Determine the (X, Y) coordinate at the center of the cell enclosing the given text.  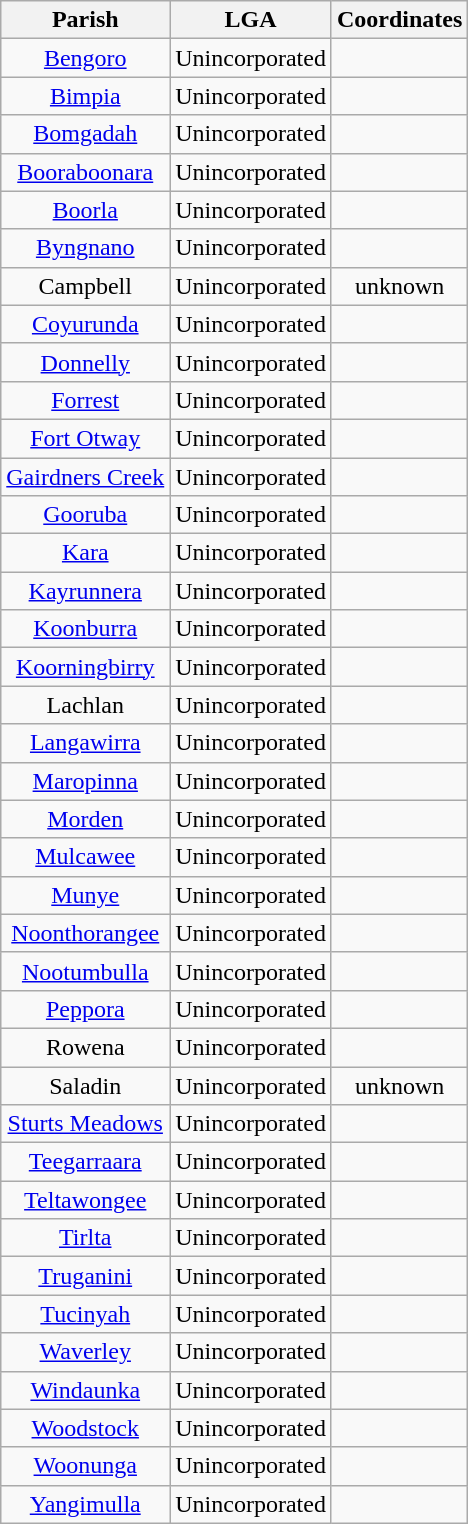
Munye (86, 895)
Boorla (86, 210)
Bengoro (86, 58)
Bimpia (86, 96)
Nootumbulla (86, 971)
Donnelly (86, 362)
Yangimulla (86, 1504)
Forrest (86, 400)
Koonburra (86, 629)
LGA (251, 20)
Woonunga (86, 1466)
Rowena (86, 1047)
Byngnano (86, 248)
Coordinates (399, 20)
Morden (86, 819)
Booraboonara (86, 172)
Gooruba (86, 515)
Fort Otway (86, 438)
Waverley (86, 1352)
Gairdners Creek (86, 477)
Langawirra (86, 743)
Parish (86, 20)
Kara (86, 553)
Sturts Meadows (86, 1124)
Truganini (86, 1276)
Noonthorangee (86, 933)
Campbell (86, 286)
Coyurunda (86, 324)
Teltawongee (86, 1200)
Teegarraara (86, 1162)
Tucinyah (86, 1314)
Lachlan (86, 705)
Koorningbirry (86, 667)
Mulcawee (86, 857)
Saladin (86, 1085)
Woodstock (86, 1428)
Windaunka (86, 1390)
Peppora (86, 1009)
Bomgadah (86, 134)
Maropinna (86, 781)
Kayrunnera (86, 591)
Tirlta (86, 1238)
